Search for the cell housing the specified text and yield its (X, Y) center coordinate. 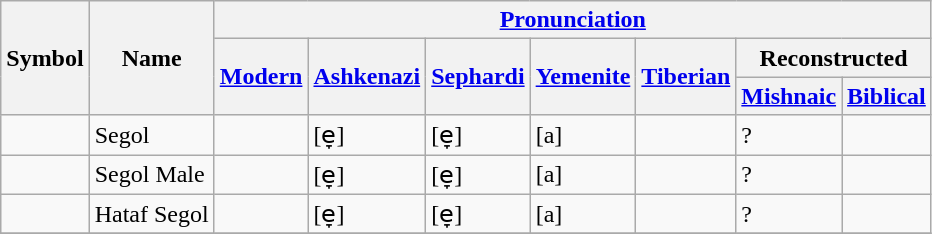
Tiberian (686, 77)
Segol Male (152, 174)
Ashkenazi (367, 77)
Sephardi (478, 77)
Hataf Segol (152, 214)
Yemenite (583, 77)
Symbol (45, 58)
Name (152, 58)
Biblical (887, 96)
Pronunciation (572, 20)
Reconstructed (834, 58)
Segol (152, 135)
Mishnaic (789, 96)
Modern (261, 77)
